Scan for the cell matching the given text and deliver its [x, y] coordinate at center. 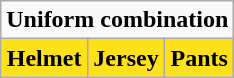
Jersey [126, 58]
Helmet [44, 58]
Uniform combination [118, 20]
Pants [200, 58]
